Capture the cell that displays the provided text and extract its (X, Y) central coordinate. 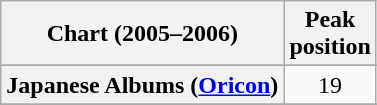
19 (330, 85)
Chart (2005–2006) (142, 34)
Peakposition (330, 34)
Japanese Albums (Oricon) (142, 85)
